Identify which cell holds the provided text, then report its [x, y] central coordinate. 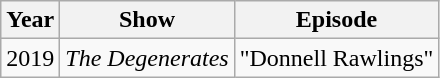
2019 [30, 58]
The Degenerates [147, 58]
Show [147, 20]
"Donnell Rawlings" [336, 58]
Episode [336, 20]
Year [30, 20]
